From the cell containing the given text, extract its center point as (X, Y) coordinate. 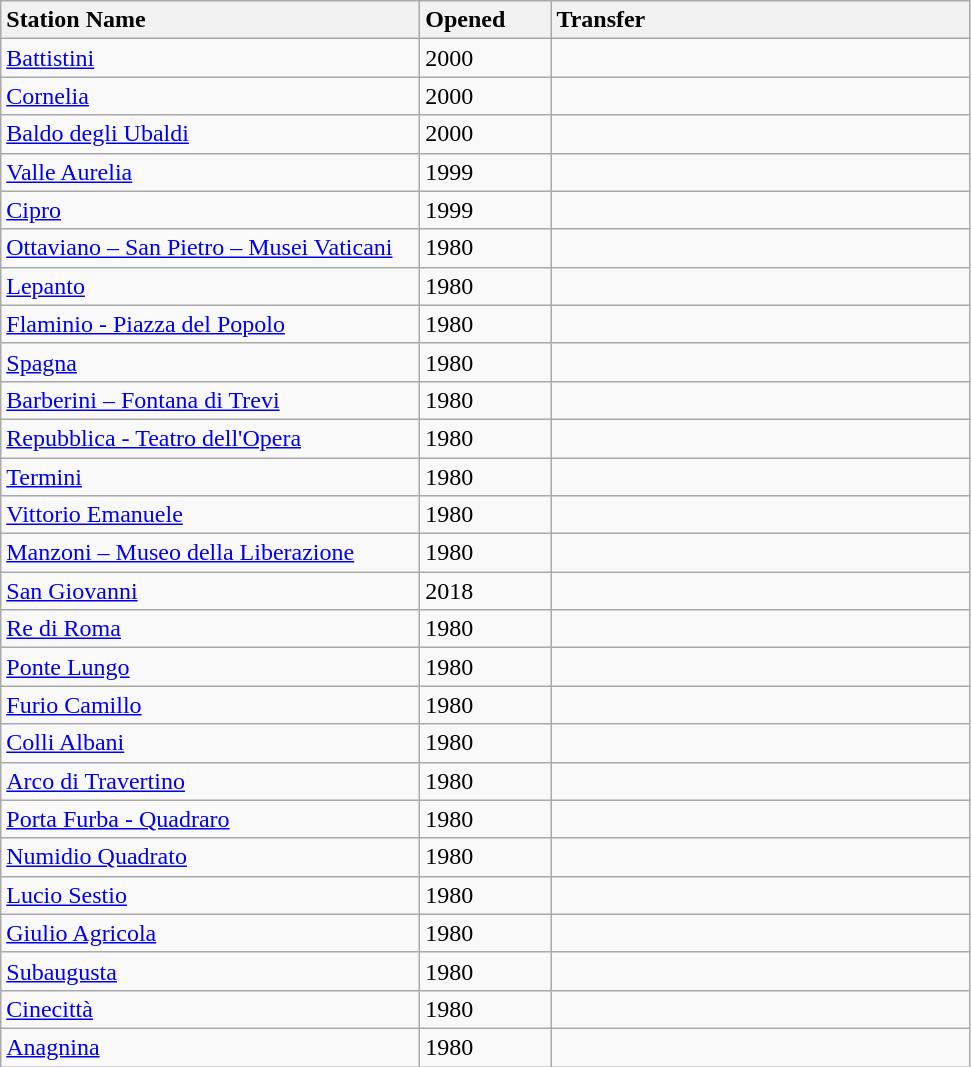
Cipro (210, 210)
Barberini – Fontana di Trevi (210, 400)
Porta Furba - Quadraro (210, 819)
Anagnina (210, 1047)
Baldo degli Ubaldi (210, 134)
2018 (486, 591)
Flaminio - Piazza del Popolo (210, 324)
Ottaviano – San Pietro – Musei Vaticani (210, 248)
Vittorio Emanuele (210, 515)
Giulio Agricola (210, 933)
Station Name (210, 20)
Lepanto (210, 286)
Numidio Quadrato (210, 857)
San Giovanni (210, 591)
Lucio Sestio (210, 895)
Re di Roma (210, 629)
Battistini (210, 58)
Manzoni – Museo della Liberazione (210, 553)
Opened (486, 20)
Subaugusta (210, 971)
Cinecittà (210, 1009)
Repubblica - Teatro dell'Opera (210, 438)
Spagna (210, 362)
Valle Aurelia (210, 172)
Furio Camillo (210, 705)
Ponte Lungo (210, 667)
Colli Albani (210, 743)
Cornelia (210, 96)
Arco di Travertino (210, 781)
Termini (210, 477)
Transfer (760, 20)
